Scan for the cell matching the given text and deliver its [X, Y] coordinate at center. 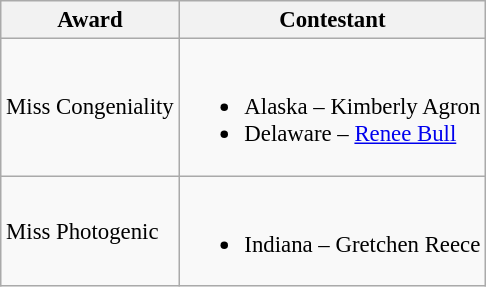
Indiana – Gretchen Reece [332, 231]
Alaska – Kimberly AgronDelaware – Renee Bull [332, 108]
Miss Congeniality [90, 108]
Contestant [332, 20]
Miss Photogenic [90, 231]
Award [90, 20]
